Determine the [x, y] coordinate at the center of the cell enclosing the given text.  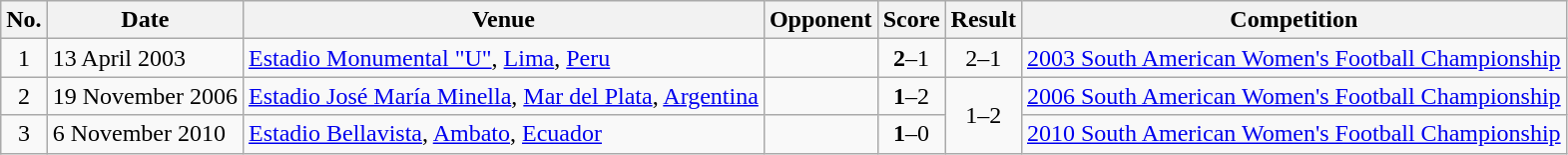
No. [24, 20]
Date [145, 20]
2003 South American Women's Football Championship [1294, 58]
3 [24, 134]
Estadio Monumental "U", Lima, Peru [504, 58]
Opponent [820, 20]
2006 South American Women's Football Championship [1294, 96]
2010 South American Women's Football Championship [1294, 134]
1–0 [911, 134]
6 November 2010 [145, 134]
13 April 2003 [145, 58]
Estadio Bellavista, Ambato, Ecuador [504, 134]
Score [911, 20]
Estadio José María Minella, Mar del Plata, Argentina [504, 96]
19 November 2006 [145, 96]
Result [983, 20]
1 [24, 58]
2 [24, 96]
Competition [1294, 20]
Venue [504, 20]
